Provide the (x, y) coordinate of the cell's center where the given text is located.  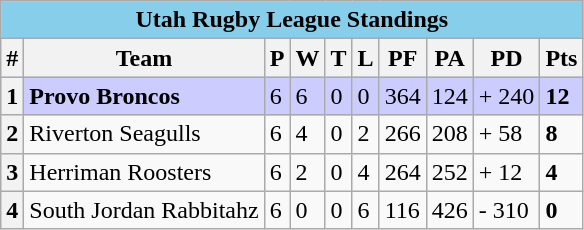
Team (144, 58)
+ 58 (506, 134)
T (338, 58)
252 (450, 172)
364 (402, 96)
266 (402, 134)
116 (402, 210)
W (308, 58)
3 (12, 172)
208 (450, 134)
South Jordan Rabbitahz (144, 210)
Riverton Seagulls (144, 134)
Utah Rugby League Standings (292, 20)
12 (562, 96)
PA (450, 58)
8 (562, 134)
Pts (562, 58)
+ 12 (506, 172)
PD (506, 58)
426 (450, 210)
Herriman Roosters (144, 172)
- 310 (506, 210)
P (277, 58)
264 (402, 172)
PF (402, 58)
# (12, 58)
+ 240 (506, 96)
1 (12, 96)
124 (450, 96)
Provo Broncos (144, 96)
L (366, 58)
